Find where the given text appears and provide that cell's center as (X, Y) coordinate. 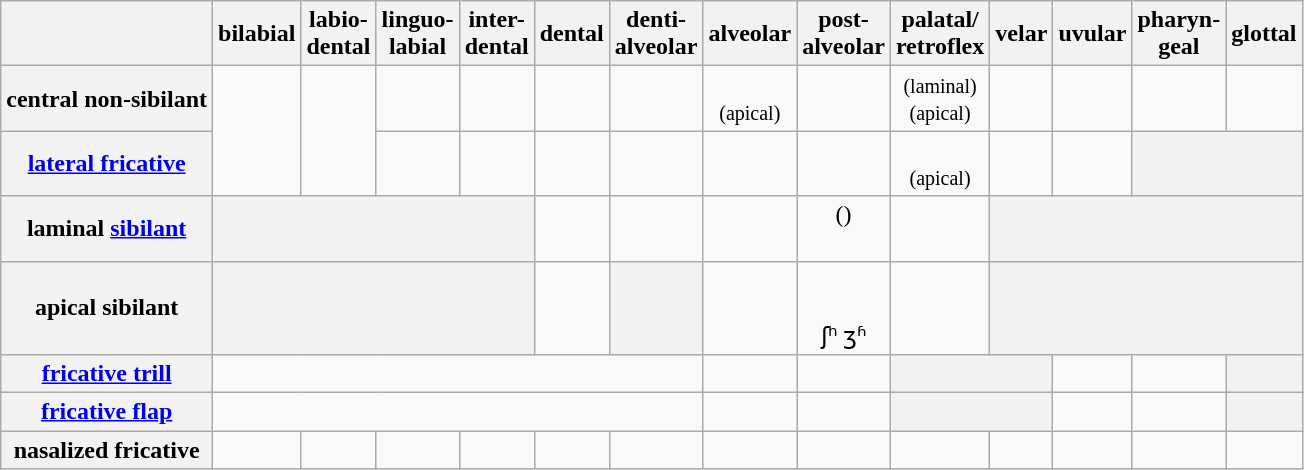
fricative flap (107, 412)
labio-dental (338, 34)
bilabial (257, 34)
alveolar (750, 34)
post-alveolar (844, 34)
() (844, 228)
lateral fricative (107, 164)
nasalized fricative (107, 450)
velar (1022, 34)
apical sibilant (107, 308)
(laminal) (apical) (940, 98)
palatal/retroflex (940, 34)
central non-sibilant (107, 98)
glottal (1264, 34)
pharyn-geal (1179, 34)
ʃʰ ʒʱ (844, 308)
denti-alveolar (656, 34)
inter-dental (496, 34)
laminal sibilant (107, 228)
fricative trill (107, 374)
uvular (1092, 34)
dental (572, 34)
linguo-labial (418, 34)
